Locate the cell with the specified text and output its (X, Y) center coordinate. 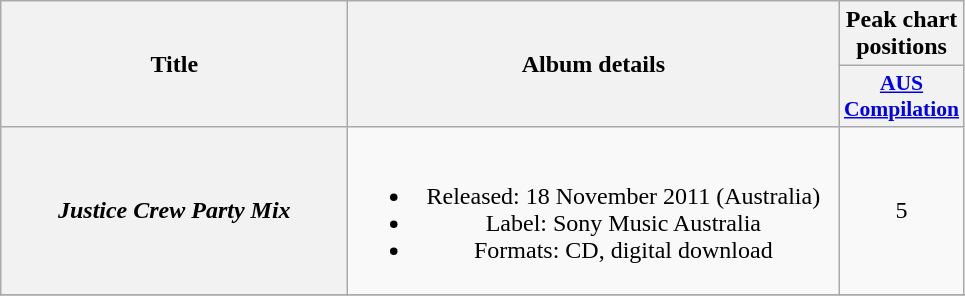
Album details (594, 64)
Peak chart positions (902, 34)
5 (902, 210)
Justice Crew Party Mix (174, 210)
Title (174, 64)
AUSCompilation (902, 96)
Released: 18 November 2011 (Australia)Label: Sony Music AustraliaFormats: CD, digital download (594, 210)
